Find where the given text appears and provide that cell's center as (x, y) coordinate. 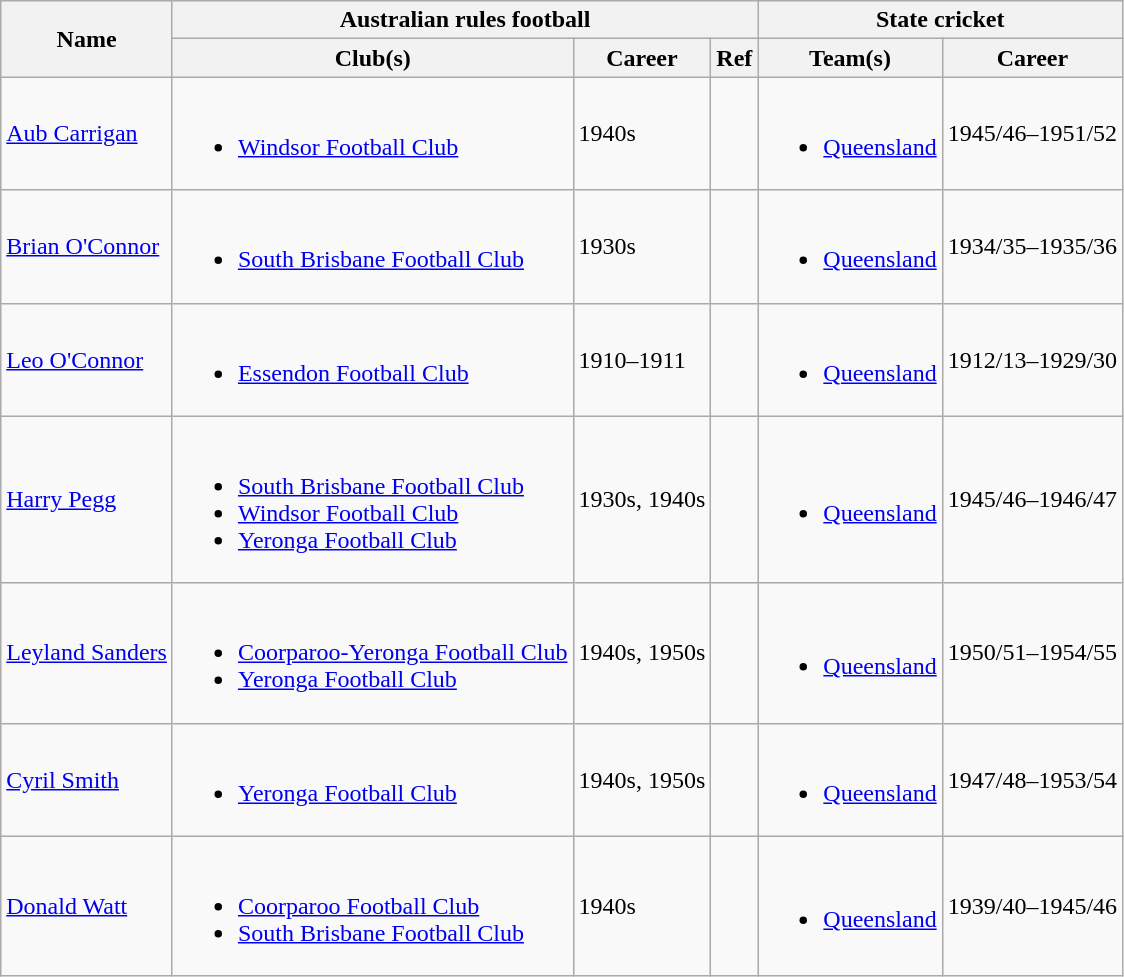
Ref (734, 58)
Leyland Sanders (87, 653)
1939/40–1945/46 (1032, 906)
1947/48–1953/54 (1032, 780)
Leo O'Connor (87, 360)
1945/46–1946/47 (1032, 500)
Windsor Football Club (372, 134)
1910–1911 (642, 360)
Coorparoo Football ClubSouth Brisbane Football Club (372, 906)
Club(s) (372, 58)
Name (87, 39)
Team(s) (850, 58)
South Brisbane Football ClubWindsor Football ClubYeronga Football Club (372, 500)
Brian O'Connor (87, 246)
Harry Pegg (87, 500)
1945/46–1951/52 (1032, 134)
South Brisbane Football Club (372, 246)
1950/51–1954/55 (1032, 653)
Australian rules football (464, 20)
Essendon Football Club (372, 360)
Coorparoo-Yeronga Football ClubYeronga Football Club (372, 653)
Aub Carrigan (87, 134)
1912/13–1929/30 (1032, 360)
1934/35–1935/36 (1032, 246)
1930s, 1940s (642, 500)
State cricket (940, 20)
1930s (642, 246)
Yeronga Football Club (372, 780)
Donald Watt (87, 906)
Cyril Smith (87, 780)
